Output the (x, y) coordinate of the center of the cell containing the given text.  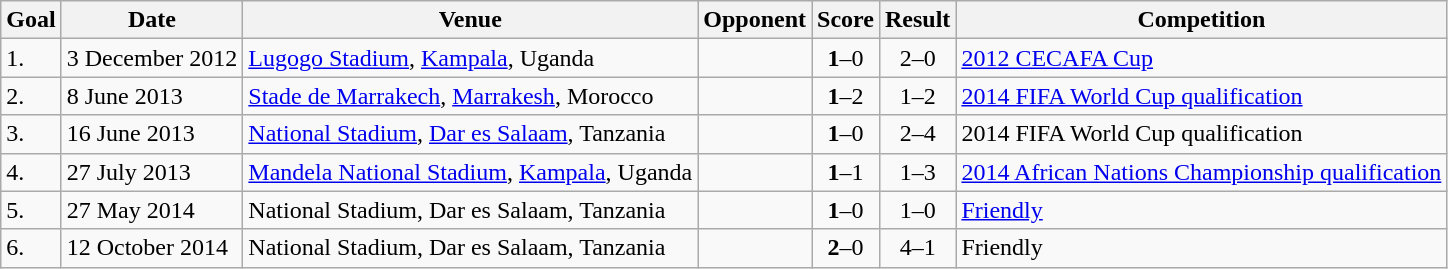
2–4 (917, 134)
Lugogo Stadium, Kampala, Uganda (470, 58)
8 June 2013 (152, 96)
2014 African Nations Championship qualification (1202, 172)
12 October 2014 (152, 248)
Venue (470, 20)
1. (31, 58)
27 July 2013 (152, 172)
27 May 2014 (152, 210)
Result (917, 20)
Competition (1202, 20)
Opponent (755, 20)
4–1 (917, 248)
2012 CECAFA Cup (1202, 58)
5. (31, 210)
Goal (31, 20)
16 June 2013 (152, 134)
4. (31, 172)
6. (31, 248)
Mandela National Stadium, Kampala, Uganda (470, 172)
2. (31, 96)
1–1 (846, 172)
Stade de Marrakech, Marrakesh, Morocco (470, 96)
3 December 2012 (152, 58)
1–3 (917, 172)
Score (846, 20)
3. (31, 134)
Date (152, 20)
